Scan for the cell matching the given text and deliver its (X, Y) coordinate at center. 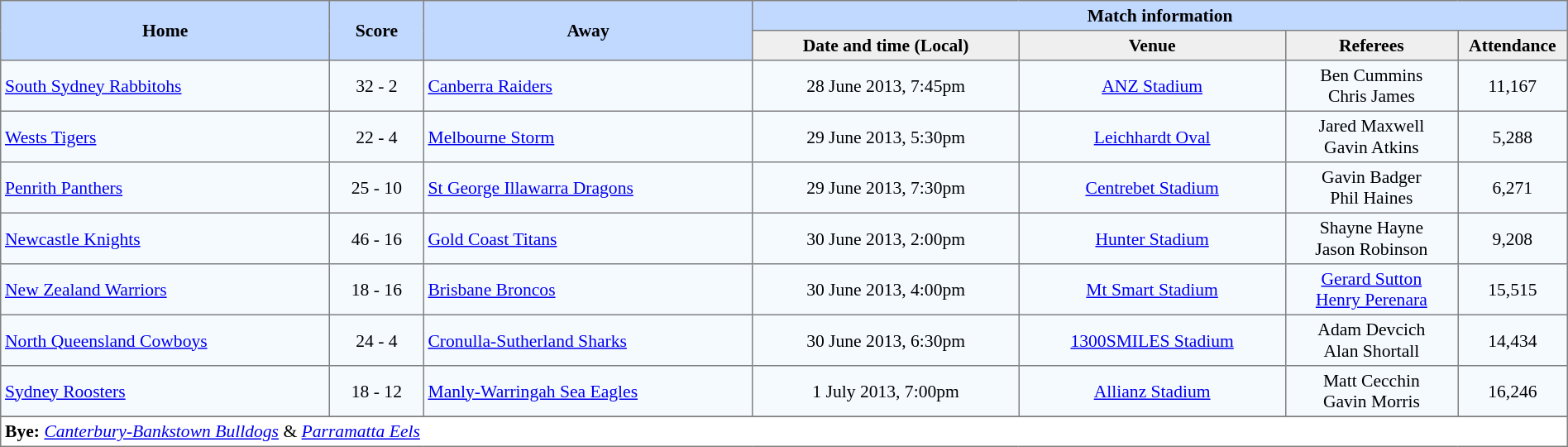
Adam DevcichAlan Shortall (1371, 340)
Canberra Raiders (588, 86)
Jared MaxwellGavin Atkins (1371, 137)
6,271 (1513, 188)
Manly-Warringah Sea Eagles (588, 392)
ANZ Stadium (1152, 86)
Allianz Stadium (1152, 392)
St George Illawarra Dragons (588, 188)
18 - 12 (377, 392)
Away (588, 31)
29 June 2013, 7:30pm (886, 188)
Venue (1152, 46)
Shayne HayneJason Robinson (1371, 238)
18 - 16 (377, 290)
25 - 10 (377, 188)
1 July 2013, 7:00pm (886, 392)
Matt CecchinGavin Morris (1371, 392)
32 - 2 (377, 86)
Referees (1371, 46)
North Queensland Cowboys (165, 340)
Gavin BadgerPhil Haines (1371, 188)
14,434 (1513, 340)
30 June 2013, 4:00pm (886, 290)
Date and time (Local) (886, 46)
30 June 2013, 2:00pm (886, 238)
11,167 (1513, 86)
9,208 (1513, 238)
Melbourne Storm (588, 137)
Bye: Canterbury-Bankstown Bulldogs & Parramatta Eels (784, 431)
30 June 2013, 6:30pm (886, 340)
46 - 16 (377, 238)
Brisbane Broncos (588, 290)
Gold Coast Titans (588, 238)
Cronulla-Sutherland Sharks (588, 340)
29 June 2013, 5:30pm (886, 137)
Gerard SuttonHenry Perenara (1371, 290)
16,246 (1513, 392)
22 - 4 (377, 137)
Sydney Roosters (165, 392)
Score (377, 31)
New Zealand Warriors (165, 290)
5,288 (1513, 137)
Penrith Panthers (165, 188)
24 - 4 (377, 340)
15,515 (1513, 290)
Wests Tigers (165, 137)
Leichhardt Oval (1152, 137)
Centrebet Stadium (1152, 188)
Newcastle Knights (165, 238)
1300SMILES Stadium (1152, 340)
Home (165, 31)
Match information (1159, 16)
South Sydney Rabbitohs (165, 86)
Mt Smart Stadium (1152, 290)
28 June 2013, 7:45pm (886, 86)
Ben CumminsChris James (1371, 86)
Hunter Stadium (1152, 238)
Attendance (1513, 46)
